Identify which cell holds the provided text, then report its [x, y] central coordinate. 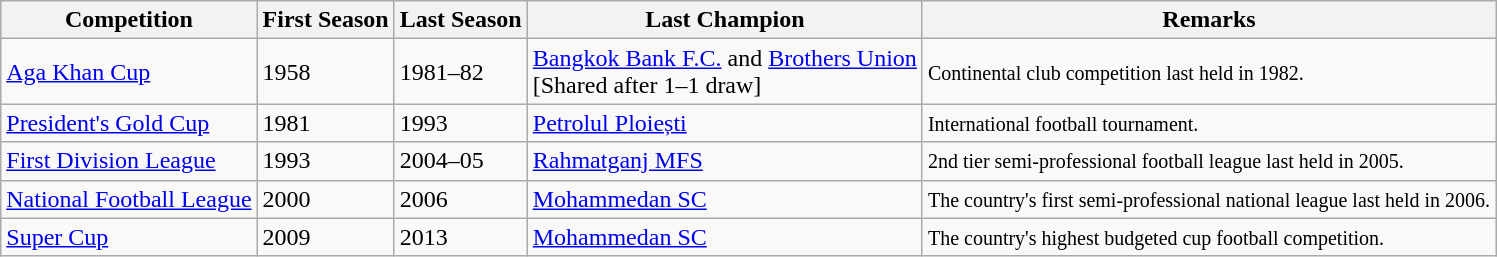
First Division League [129, 161]
Petrolul Ploiești [724, 123]
1981–82 [460, 72]
Last Champion [724, 20]
1981 [326, 123]
2009 [326, 237]
The country's highest budgeted cup football competition. [1208, 237]
National Football League [129, 199]
Continental club competition last held in 1982. [1208, 72]
The country's first semi-professional national league last held in 2006. [1208, 199]
2nd tier semi-professional football league last held in 2005. [1208, 161]
International football tournament. [1208, 123]
2013 [460, 237]
Bangkok Bank F.C. and Brothers Union[Shared after 1–1 draw] [724, 72]
First Season [326, 20]
Aga Khan Cup [129, 72]
2006 [460, 199]
2000 [326, 199]
2004–05 [460, 161]
Competition [129, 20]
Super Cup [129, 237]
1958 [326, 72]
President's Gold Cup [129, 123]
Rahmatganj MFS [724, 161]
Remarks [1208, 20]
Last Season [460, 20]
